Search for the cell housing the specified text and yield its (X, Y) center coordinate. 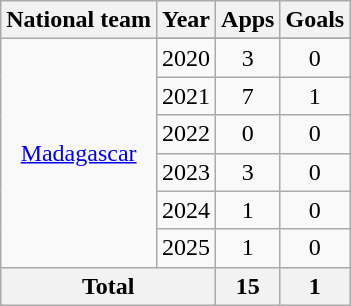
National team (79, 20)
2023 (186, 172)
Total (108, 286)
Year (186, 20)
7 (248, 96)
2024 (186, 210)
2025 (186, 248)
15 (248, 286)
Goals (315, 20)
Madagascar (79, 153)
Apps (248, 20)
2021 (186, 96)
2020 (186, 58)
2022 (186, 134)
